Search for the cell housing the specified text and yield its (X, Y) center coordinate. 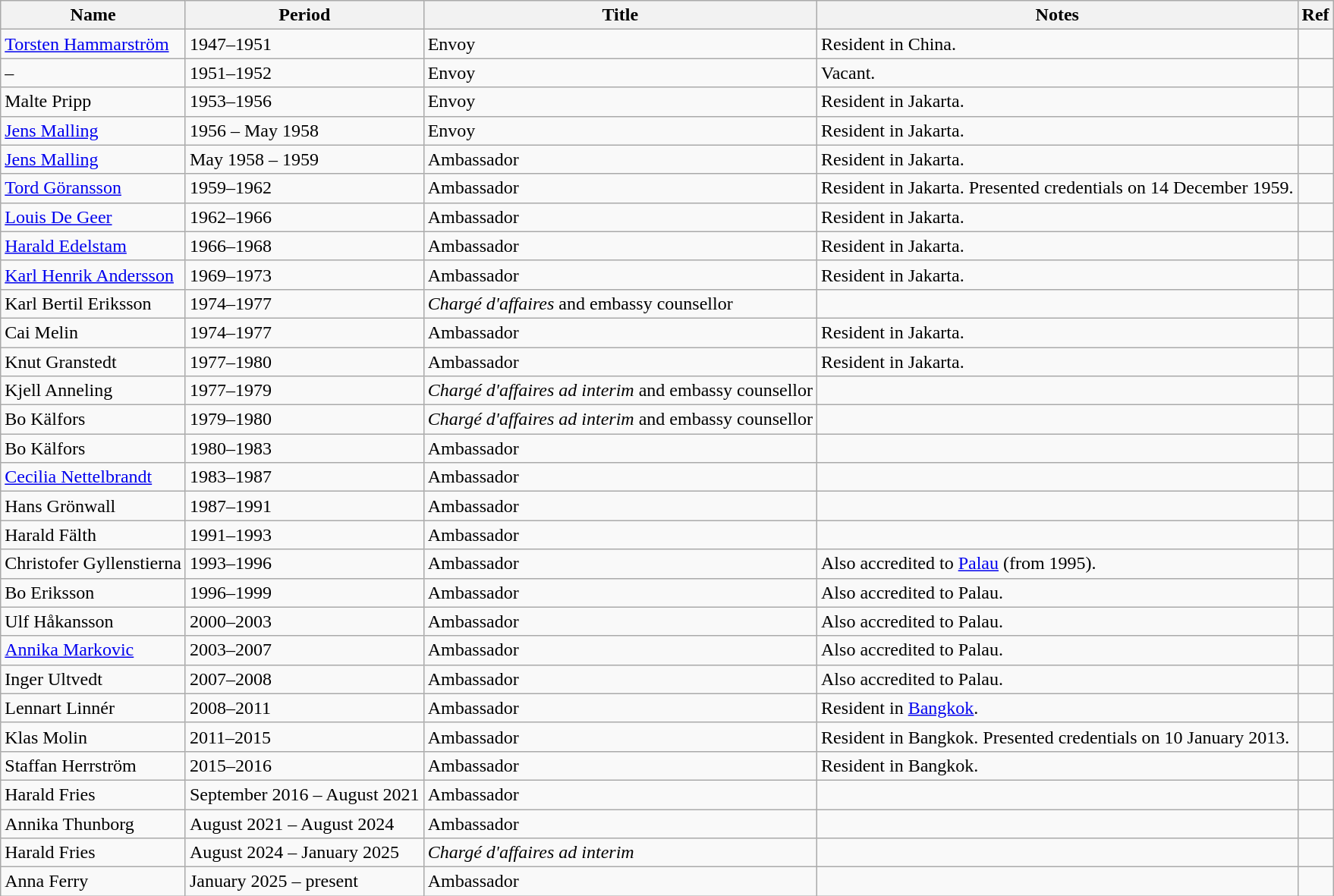
Tord Göransson (93, 188)
Christofer Gyllenstierna (93, 564)
Period (304, 15)
2000–2003 (304, 621)
Ulf Håkansson (93, 621)
Louis De Geer (93, 217)
Chargé d'affaires and embassy counsellor (620, 303)
Karl Henrik Andersson (93, 275)
Ref (1316, 15)
Staffan Herrström (93, 766)
January 2025 – present (304, 882)
1977–1979 (304, 391)
2011–2015 (304, 737)
Also accredited to Palau (from 1995). (1058, 564)
2003–2007 (304, 650)
1947–1951 (304, 44)
1962–1966 (304, 217)
Annika Thunborg (93, 823)
May 1958 – 1959 (304, 159)
Resident in Jakarta. Presented credentials on 14 December 1959. (1058, 188)
Torsten Hammarström (93, 44)
Karl Bertil Eriksson (93, 303)
Name (93, 15)
Inger Ultvedt (93, 679)
1983–1987 (304, 477)
Title (620, 15)
Vacant. (1058, 73)
1956 – May 1958 (304, 130)
Resident in Bangkok. Presented credentials on 10 January 2013. (1058, 737)
Bo Eriksson (93, 593)
Chargé d'affaires ad interim (620, 853)
Cecilia Nettelbrandt (93, 477)
1951–1952 (304, 73)
Notes (1058, 15)
1993–1996 (304, 564)
Hans Grönwall (93, 506)
Lennart Linnér (93, 708)
Annika Markovic (93, 650)
Harald Edelstam (93, 246)
Malte Pripp (93, 102)
Kjell Anneling (93, 391)
August 2021 – August 2024 (304, 823)
1979–1980 (304, 420)
1966–1968 (304, 246)
August 2024 – January 2025 (304, 853)
Harald Fälth (93, 535)
1996–1999 (304, 593)
1991–1993 (304, 535)
1977–1980 (304, 362)
Resident in China. (1058, 44)
– (93, 73)
1980–1983 (304, 448)
Cai Melin (93, 332)
1953–1956 (304, 102)
Knut Granstedt (93, 362)
2015–2016 (304, 766)
Klas Molin (93, 737)
September 2016 – August 2021 (304, 794)
1987–1991 (304, 506)
2008–2011 (304, 708)
Anna Ferry (93, 882)
1959–1962 (304, 188)
1969–1973 (304, 275)
2007–2008 (304, 679)
